Extract the (X, Y) coordinate from the center of the cell holding the provided text.  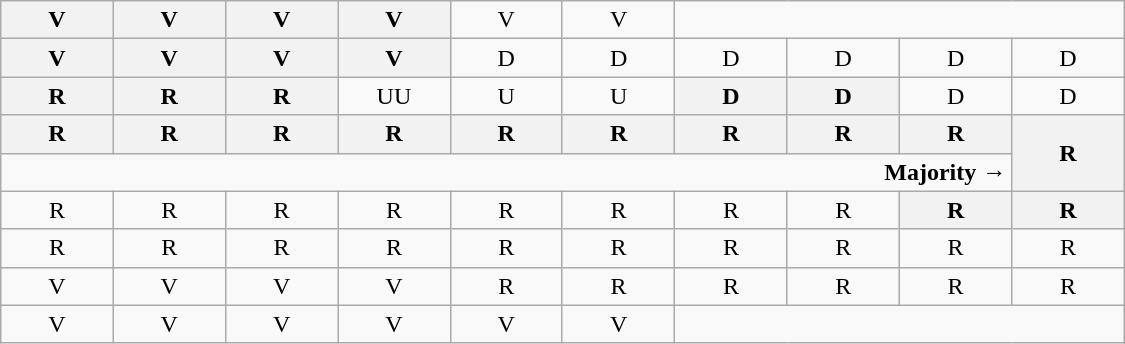
UU (394, 96)
Majority → (506, 172)
